For the text-containing cell, return its midpoint in (x, y) coordinate format. 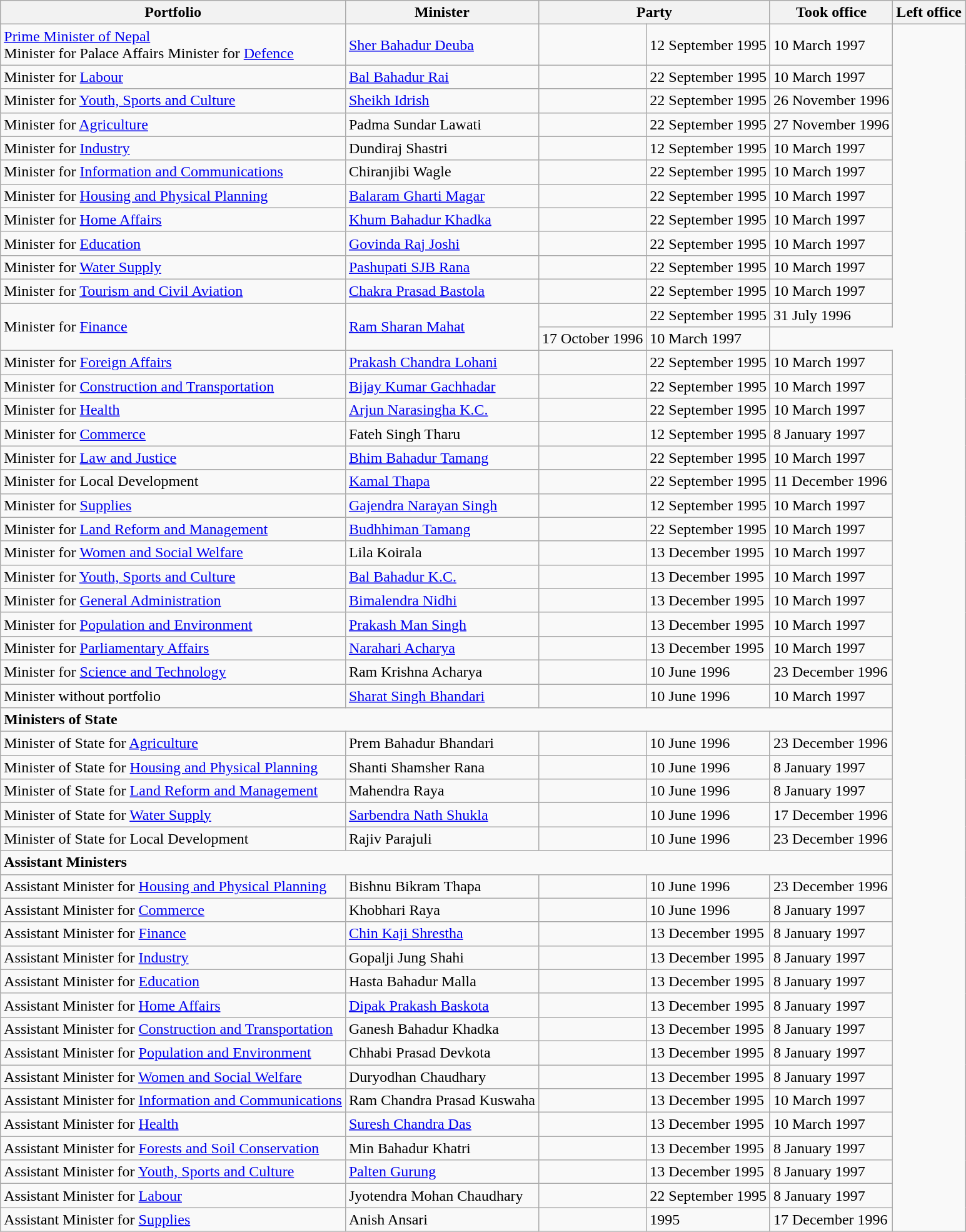
Minister for Labour (173, 77)
11 December 1996 (831, 482)
Chin Kaji Shrestha (441, 934)
Budhhiman Tamang (441, 529)
Govinda Raj Joshi (441, 243)
Dipak Prakash Baskota (441, 1005)
Padma Sundar Lawati (441, 124)
Ganesh Bahadur Khadka (441, 1029)
Sheikh Idrish (441, 101)
Gajendra Narayan Singh (441, 505)
Party (654, 13)
Ram Sharan Mahat (441, 326)
Prakash Chandra Lohani (441, 363)
Minister for Law and Justice (173, 458)
Lila Koirala (441, 553)
Prem Bahadur Bhandari (441, 744)
Rajiv Parajuli (441, 839)
Hasta Bahadur Malla (441, 981)
Ram Krishna Acharya (441, 672)
Sher Bahadur Deuba (441, 45)
Assistant Minister for Home Affairs (173, 1005)
Chakra Prasad Bastola (441, 291)
Ministers of State (446, 720)
Minister for Foreign Affairs (173, 363)
Khum Bahadur Khadka (441, 220)
1995 (708, 1219)
Minister for Commerce (173, 434)
Chhabi Prasad Devkota (441, 1053)
Assistant Ministers (446, 862)
Assistant Minister for Labour (173, 1196)
Minister for Education (173, 243)
Minister for Construction and Transportation (173, 386)
Minister for Industry (173, 148)
Palten Gurung (441, 1172)
Assistant Minister for Forests and Soil Conservation (173, 1148)
Minister for Land Reform and Management (173, 529)
Bhim Bahadur Tamang (441, 458)
Assistant Minister for Youth, Sports and Culture (173, 1172)
Minister for Housing and Physical Planning (173, 196)
Anish Ansari (441, 1219)
Duryodhan Chaudhary (441, 1076)
Minister for Tourism and Civil Aviation (173, 291)
Minister for Parliamentary Affairs (173, 648)
Mahendra Raya (441, 791)
Minister for Local Development (173, 482)
Minister for Science and Technology (173, 672)
Balaram Gharti Magar (441, 196)
Minister for Home Affairs (173, 220)
Ram Chandra Prasad Kuswaha (441, 1101)
Bal Bahadur K.C. (441, 577)
Minister of State for Agriculture (173, 744)
Minister of State for Housing and Physical Planning (173, 767)
Khobhari Raya (441, 910)
Assistant Minister for Information and Communications (173, 1101)
Minister without portfolio (173, 696)
Gopalji Jung Shahi (441, 957)
Minister of State for Water Supply (173, 815)
Minister for Population and Environment (173, 624)
Minister for Information and Communications (173, 172)
Minister for Supplies (173, 505)
Chiranjibi Wagle (441, 172)
Sharat Singh Bhandari (441, 696)
Minister for Finance (173, 326)
Assistant Minister for Housing and Physical Planning (173, 886)
Arjun Narasingha K.C. (441, 410)
Sarbendra Nath Shukla (441, 815)
Minister for Water Supply (173, 267)
Minister for Agriculture (173, 124)
Assistant Minister for Supplies (173, 1219)
Took office (831, 13)
Jyotendra Mohan Chaudhary (441, 1196)
Bimalendra Nidhi (441, 600)
Dundiraj Shastri (441, 148)
Kamal Thapa (441, 482)
Bal Bahadur Rai (441, 77)
Bijay Kumar Gachhadar (441, 386)
Portfolio (173, 13)
Assistant Minister for Women and Social Welfare (173, 1076)
Narahari Acharya (441, 648)
27 November 1996 (831, 124)
Pashupati SJB Rana (441, 267)
31 July 1996 (831, 315)
Assistant Minister for Finance (173, 934)
Prakash Man Singh (441, 624)
Assistant Minister for Commerce (173, 910)
Suresh Chandra Das (441, 1124)
Shanti Shamsher Rana (441, 767)
Assistant Minister for Health (173, 1124)
Prime Minister of NepalMinister for Palace Affairs Minister for Defence (173, 45)
Assistant Minister for Construction and Transportation (173, 1029)
Minister for Health (173, 410)
Assistant Minister for Education (173, 981)
Minister for General Administration (173, 600)
Left office (929, 13)
Fateh Singh Tharu (441, 434)
Minister of State for Local Development (173, 839)
Assistant Minister for Industry (173, 957)
Minister (441, 13)
Minister of State for Land Reform and Management (173, 791)
Minister for Women and Social Welfare (173, 553)
17 October 1996 (592, 339)
Assistant Minister for Population and Environment (173, 1053)
Min Bahadur Khatri (441, 1148)
Bishnu Bikram Thapa (441, 886)
26 November 1996 (831, 101)
